Return the [X, Y] coordinate for the center point of the cell that contains the specified text.  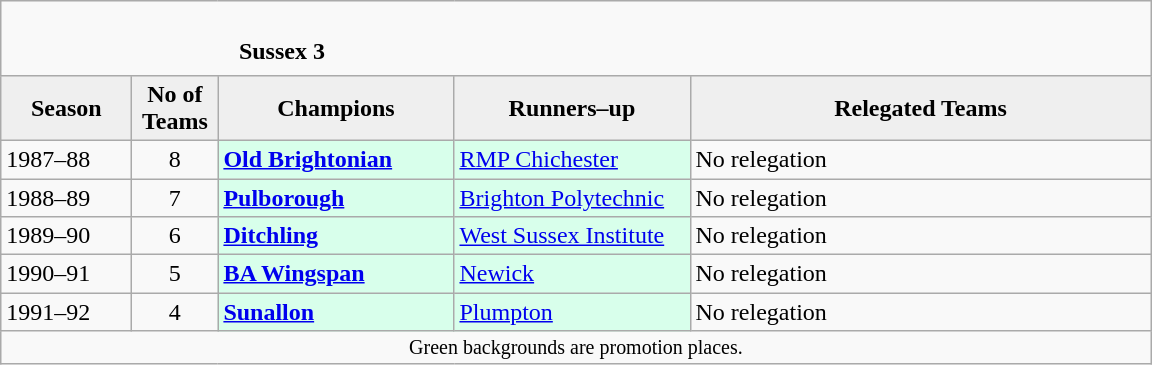
1988–89 [66, 197]
1991–92 [66, 312]
Season [66, 108]
7 [175, 197]
1990–91 [66, 274]
Pulborough [336, 197]
5 [175, 274]
Relegated Teams [920, 108]
No of Teams [175, 108]
BA Wingspan [336, 274]
West Sussex Institute [572, 236]
Sunallon [336, 312]
4 [175, 312]
Plumpton [572, 312]
1987–88 [66, 159]
RMP Chichester [572, 159]
1989–90 [66, 236]
Runners–up [572, 108]
8 [175, 159]
6 [175, 236]
Ditchling [336, 236]
Newick [572, 274]
Green backgrounds are promotion places. [576, 348]
Champions [336, 108]
Brighton Polytechnic [572, 197]
Old Brightonian [336, 159]
